Pinpoint the cell where the given text exists, returning its [x, y] midpoint coordinate. 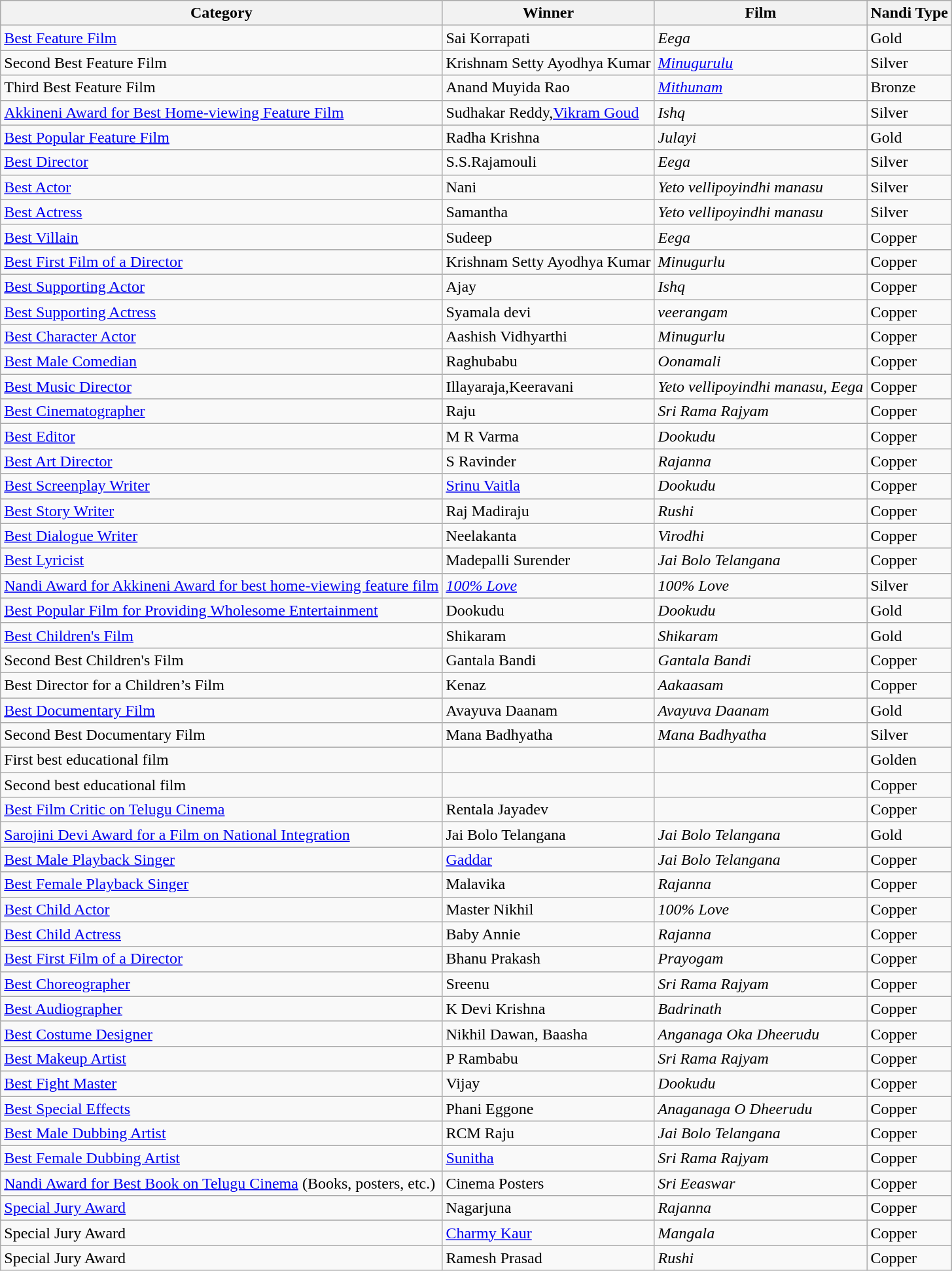
Vijay [548, 1083]
Nani [548, 187]
Radha Krishna [548, 137]
Best Feature Film [221, 38]
Sreenu [548, 984]
Mangala [760, 1233]
Best Dialogue Writer [221, 536]
Anaganaga O Dheerudu [760, 1109]
Minugurulu [760, 63]
Best Female Playback Singer [221, 884]
Best Film Critic on Telugu Cinema [221, 810]
Best Actor [221, 187]
Best Story Writer [221, 511]
Raju [548, 411]
Best Supporting Actress [221, 312]
Nagarjuna [548, 1208]
Malavika [548, 884]
Second best educational film [221, 785]
Best Documentary Film [221, 710]
Best Supporting Actor [221, 287]
Anand Muyida Rao [548, 88]
Nikhil Dawan, Baasha [548, 1034]
Best Villain [221, 237]
Best Male Dubbing Artist [221, 1134]
Neelakanta [548, 536]
Gaddar [548, 860]
Best Costume Designer [221, 1034]
Aashish Vidhyarthi [548, 337]
Madepalli Surender [548, 561]
Best Makeup Artist [221, 1058]
Best Character Actor [221, 337]
Best Editor [221, 436]
Cinema Posters [548, 1183]
Illayaraja,Keeravani [548, 387]
Best Lyricist [221, 561]
Best Cinematographer [221, 411]
Syamala devi [548, 312]
Sai Korrapati [548, 38]
Second Best Children's Film [221, 660]
K Devi Krishna [548, 1009]
Virodhi [760, 536]
Anganaga Oka Dheerudu [760, 1034]
Best Fight Master [221, 1083]
Golden [909, 760]
Ramesh Prasad [548, 1258]
Mithunam [760, 88]
Best Screenplay Writer [221, 486]
Best Male Comedian [221, 362]
Kenaz [548, 685]
Best Popular Feature Film [221, 137]
Third Best Feature Film [221, 88]
M R Varma [548, 436]
Nandi Award for Akkineni Award for best home-viewing feature film [221, 585]
Sri Eeaswar [760, 1183]
Best Children's Film [221, 635]
Sudeep [548, 237]
Baby Annie [548, 934]
Aakaasam [760, 685]
Raghubabu [548, 362]
Best Actress [221, 212]
Nandi Type [909, 13]
S.S.Rajamouli [548, 162]
Best Child Actress [221, 934]
Best Popular Film for Providing Wholesome Entertainment [221, 610]
Winner [548, 13]
Yeto vellipoyindhi manasu, Eega [760, 387]
Sudhakar Reddy,Vikram Goud [548, 113]
RCM Raju [548, 1134]
Oonamali [760, 362]
Raj Madiraju [548, 511]
Best Male Playback Singer [221, 860]
Best Music Director [221, 387]
Ajay [548, 287]
S Ravinder [548, 461]
Master Nikhil [548, 909]
Charmy Kaur [548, 1233]
Bhanu Prakash [548, 959]
Best Choreographer [221, 984]
Phani Eggone [548, 1109]
Category [221, 13]
Samantha [548, 212]
Nandi Award for Best Book on Telugu Cinema (Books, posters, etc.) [221, 1183]
Best Audiographer [221, 1009]
Best Director [221, 162]
Best Special Effects [221, 1109]
Akkineni Award for Best Home-viewing Feature Film [221, 113]
Prayogam [760, 959]
P Rambabu [548, 1058]
Best Female Dubbing Artist [221, 1158]
Film [760, 13]
Second Best Documentary Film [221, 735]
Rentala Jayadev [548, 810]
Badrinath [760, 1009]
Srinu Vaitla [548, 486]
First best educational film [221, 760]
Bronze [909, 88]
Best Child Actor [221, 909]
Sarojini Devi Award for a Film on National Integration [221, 835]
veerangam [760, 312]
Best Art Director [221, 461]
Best Director for a Children’s Film [221, 685]
Second Best Feature Film [221, 63]
Julayi [760, 137]
Sunitha [548, 1158]
